Capture the cell that displays the provided text and extract its [x, y] central coordinate. 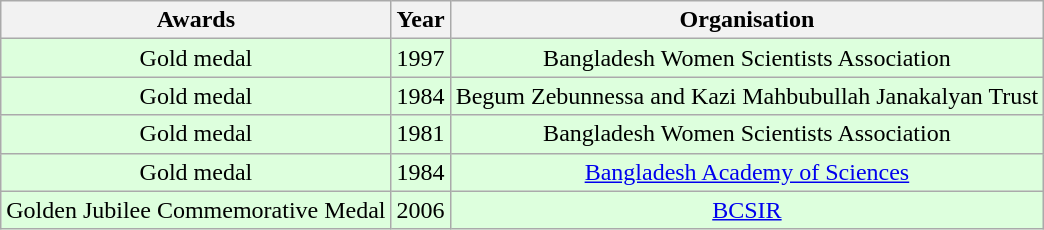
Awards [196, 20]
Year [420, 20]
1981 [420, 134]
2006 [420, 210]
Golden Jubilee Commemorative Medal [196, 210]
Organisation [747, 20]
Bangladesh Academy of Sciences [747, 172]
1997 [420, 58]
Begum Zebunnessa and Kazi Mahbubullah Janakalyan Trust [747, 96]
BCSIR [747, 210]
